Return the [X, Y] coordinate for the center point of the cell that contains the specified text.  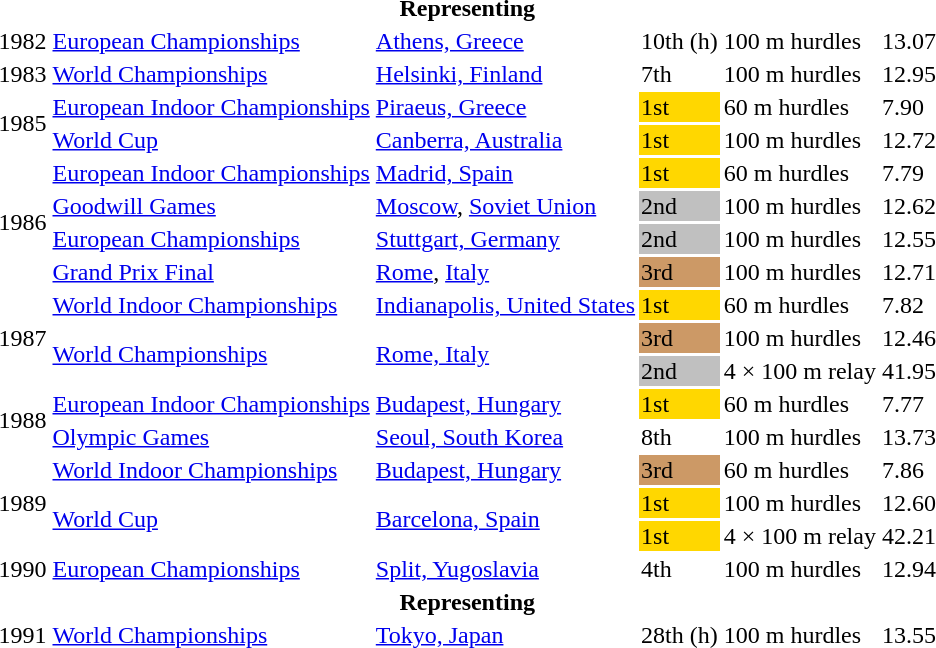
10th (h) [680, 41]
8th [680, 437]
Indianapolis, United States [505, 305]
4th [680, 569]
Madrid, Spain [505, 173]
Goodwill Games [211, 206]
Athens, Greece [505, 41]
Seoul, South Korea [505, 437]
Barcelona, Spain [505, 520]
Canberra, Australia [505, 140]
Piraeus, Greece [505, 107]
Split, Yugoslavia [505, 569]
Moscow, Soviet Union [505, 206]
Stuttgart, Germany [505, 239]
Olympic Games [211, 437]
7th [680, 74]
Helsinki, Finland [505, 74]
Grand Prix Final [211, 272]
